Capture the cell that displays the provided text and extract its (x, y) central coordinate. 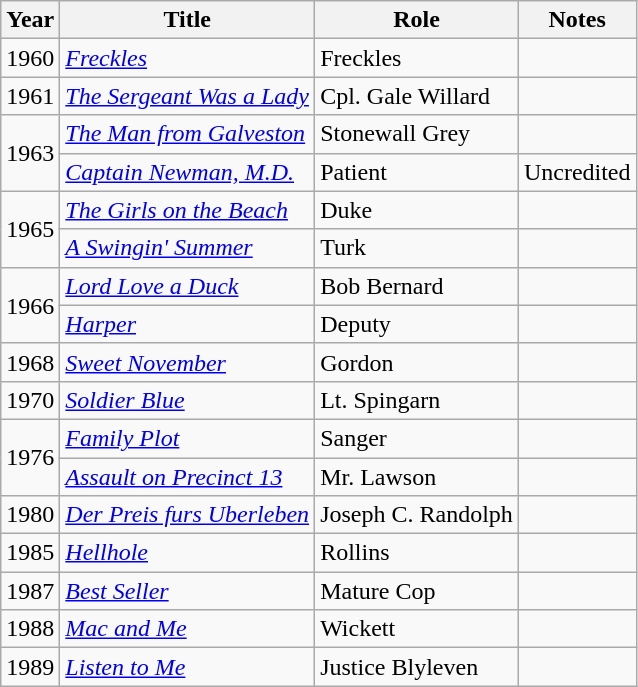
1963 (30, 153)
1987 (30, 591)
Assault on Precinct 13 (188, 477)
1980 (30, 515)
Duke (417, 210)
Wickett (417, 629)
Sanger (417, 438)
Title (188, 20)
Stonewall Grey (417, 134)
Best Seller (188, 591)
Justice Blyleven (417, 667)
1985 (30, 553)
Year (30, 20)
Joseph C. Randolph (417, 515)
Family Plot (188, 438)
Hellhole (188, 553)
Mature Cop (417, 591)
1961 (30, 96)
The Girls on the Beach (188, 210)
1988 (30, 629)
Gordon (417, 362)
The Sergeant Was a Lady (188, 96)
Lt. Spingarn (417, 400)
Mac and Me (188, 629)
Mr. Lawson (417, 477)
Cpl. Gale Willard (417, 96)
Notes (577, 20)
1970 (30, 400)
Soldier Blue (188, 400)
Captain Newman, M.D. (188, 172)
Sweet November (188, 362)
Harper (188, 324)
Turk (417, 248)
Bob Bernard (417, 286)
Patient (417, 172)
The Man from Galveston (188, 134)
1966 (30, 305)
Uncredited (577, 172)
1960 (30, 58)
Der Preis furs Uberleben (188, 515)
1989 (30, 667)
Listen to Me (188, 667)
Deputy (417, 324)
A Swingin' Summer (188, 248)
Rollins (417, 553)
1965 (30, 229)
1968 (30, 362)
1976 (30, 457)
Lord Love a Duck (188, 286)
Role (417, 20)
